Capture the cell that displays the provided text and extract its [x, y] central coordinate. 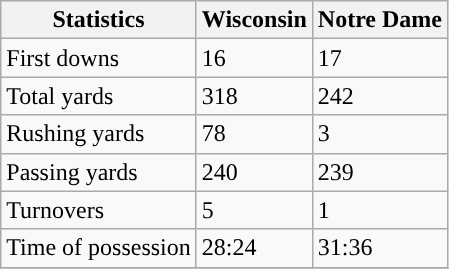
31:36 [380, 248]
318 [254, 96]
242 [380, 96]
240 [254, 172]
Notre Dame [380, 20]
3 [380, 134]
78 [254, 134]
Statistics [99, 20]
5 [254, 210]
Passing yards [99, 172]
Turnovers [99, 210]
Wisconsin [254, 20]
First downs [99, 58]
17 [380, 58]
239 [380, 172]
Time of possession [99, 248]
1 [380, 210]
16 [254, 58]
Rushing yards [99, 134]
Total yards [99, 96]
28:24 [254, 248]
